From the cell containing the given text, extract its center point as (X, Y) coordinate. 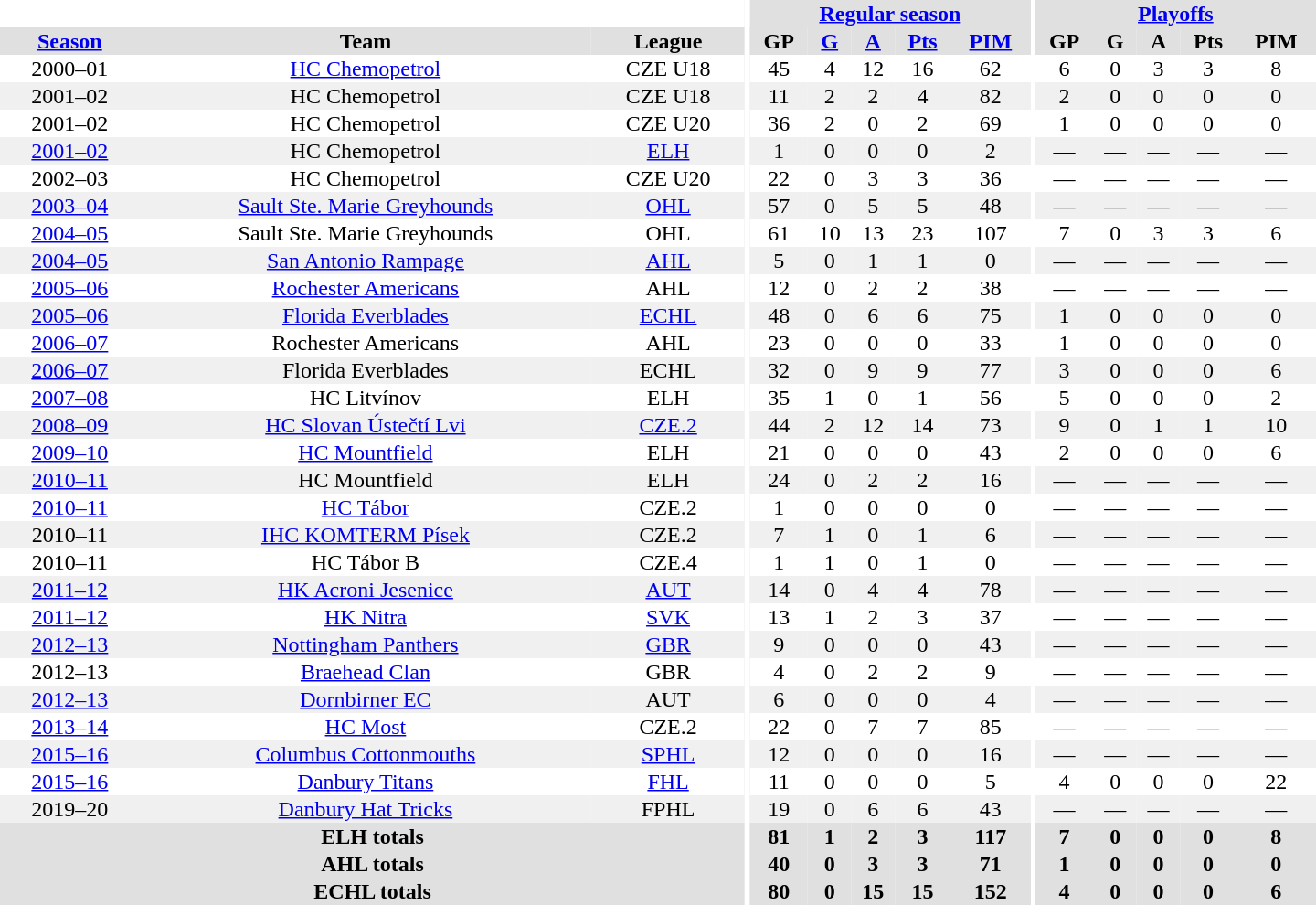
73 (991, 425)
San Antonio Rampage (366, 261)
Nottingham Panthers (366, 644)
21 (779, 452)
71 (991, 864)
ELH totals (373, 836)
57 (779, 206)
Season (69, 41)
80 (779, 891)
2013–14 (69, 727)
61 (779, 233)
AHL totals (373, 864)
HC Slovan Ústečtí Lvi (366, 425)
Regular season (890, 14)
2007–08 (69, 398)
HC Litvínov (366, 398)
62 (991, 69)
40 (779, 864)
19 (779, 809)
117 (991, 836)
HK Acroni Jesenice (366, 590)
37 (991, 617)
SPHL (668, 754)
45 (779, 69)
CZE.4 (668, 562)
2009–10 (69, 452)
Columbus Cottonmouths (366, 754)
Team (366, 41)
32 (779, 370)
82 (991, 96)
Dornbirner EC (366, 699)
League (668, 41)
Danbury Hat Tricks (366, 809)
56 (991, 398)
24 (779, 480)
77 (991, 370)
2000–01 (69, 69)
IHC KOMTERM Písek (366, 535)
75 (991, 315)
Danbury Titans (366, 782)
152 (991, 891)
HC Most (366, 727)
Playoffs (1175, 14)
38 (991, 288)
SVK (668, 617)
ECHL totals (373, 891)
2002–03 (69, 178)
44 (779, 425)
2008–09 (69, 425)
2019–20 (69, 809)
FPHL (668, 809)
HK Nitra (366, 617)
78 (991, 590)
33 (991, 343)
69 (991, 123)
HC Tábor B (366, 562)
FHL (668, 782)
35 (779, 398)
Braehead Clan (366, 672)
2003–04 (69, 206)
107 (991, 233)
HC Tábor (366, 507)
85 (991, 727)
81 (779, 836)
